From the cell containing the given text, extract its center point as [x, y] coordinate. 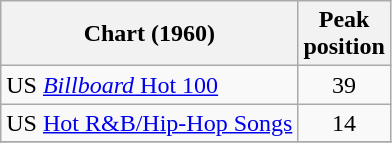
Chart (1960) [150, 34]
14 [344, 123]
US Hot R&B/Hip-Hop Songs [150, 123]
39 [344, 85]
US Billboard Hot 100 [150, 85]
Peakposition [344, 34]
